Find where the given text appears and provide that cell's center as (X, Y) coordinate. 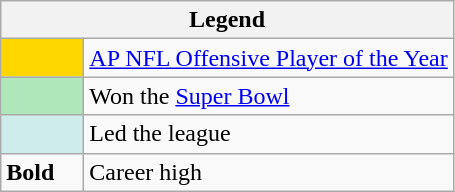
Won the Super Bowl (268, 96)
Legend (228, 20)
AP NFL Offensive Player of the Year (268, 58)
Career high (268, 172)
Led the league (268, 134)
Bold (42, 172)
